Search for the cell housing the specified text and yield its [x, y] center coordinate. 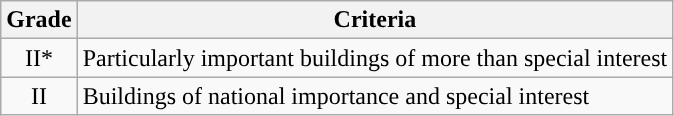
II [39, 96]
Grade [39, 20]
Criteria [375, 20]
Particularly important buildings of more than special interest [375, 58]
Buildings of national importance and special interest [375, 96]
II* [39, 58]
